Scan for the cell matching the given text and deliver its (X, Y) coordinate at center. 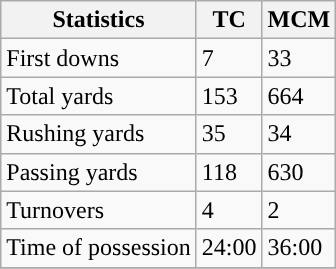
MCM (299, 20)
118 (229, 172)
Turnovers (99, 210)
664 (299, 96)
Total yards (99, 96)
24:00 (229, 248)
4 (229, 210)
TC (229, 20)
First downs (99, 58)
Rushing yards (99, 134)
34 (299, 134)
153 (229, 96)
630 (299, 172)
Statistics (99, 20)
Time of possession (99, 248)
35 (229, 134)
2 (299, 210)
36:00 (299, 248)
7 (229, 58)
33 (299, 58)
Passing yards (99, 172)
